Determine the (x, y) coordinate at the center of the cell enclosing the given text.  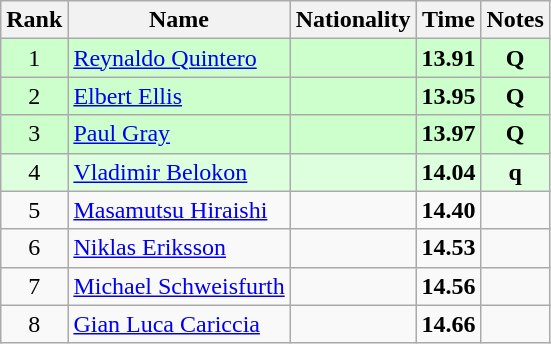
Notes (515, 20)
3 (34, 134)
6 (34, 248)
Paul Gray (179, 134)
14.40 (448, 210)
14.53 (448, 248)
14.04 (448, 172)
Niklas Eriksson (179, 248)
Reynaldo Quintero (179, 58)
5 (34, 210)
14.66 (448, 324)
14.56 (448, 286)
13.95 (448, 96)
8 (34, 324)
13.91 (448, 58)
Nationality (353, 20)
Michael Schweisfurth (179, 286)
Time (448, 20)
13.97 (448, 134)
Name (179, 20)
1 (34, 58)
Rank (34, 20)
Vladimir Belokon (179, 172)
q (515, 172)
Masamutsu Hiraishi (179, 210)
2 (34, 96)
Elbert Ellis (179, 96)
4 (34, 172)
7 (34, 286)
Gian Luca Cariccia (179, 324)
